Identify which cell holds the provided text, then report its [x, y] central coordinate. 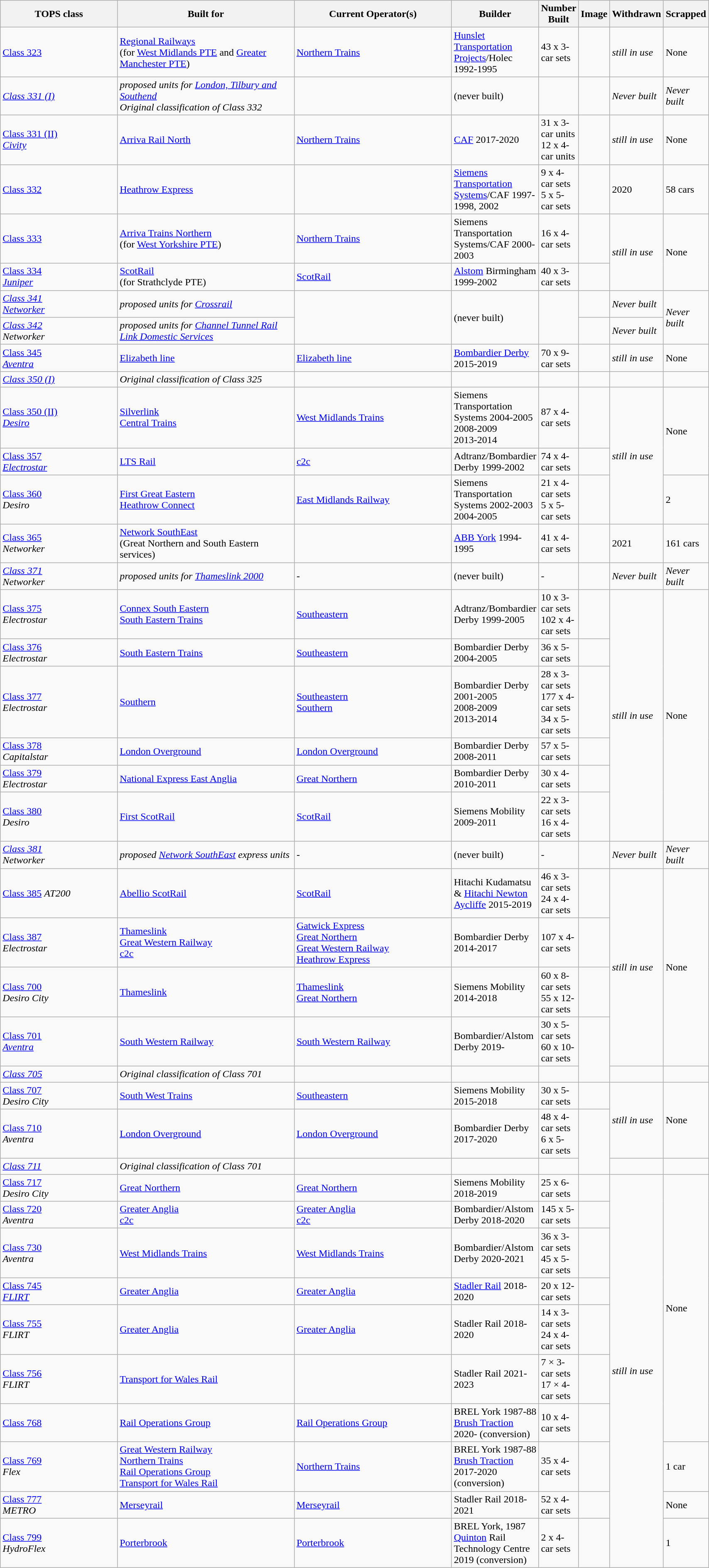
Class 350 (I) [59, 379]
Class 385 AT200 [59, 893]
proposed Network SouthEast express units [206, 855]
Class 755FLIRT [59, 1330]
CAF 2017-2020 [495, 140]
2 x 4-car sets [559, 1543]
Class 331 (I) [59, 96]
57 x 5-car sets [559, 752]
Original classification of Class 325 [206, 379]
East Midlands Railway [373, 500]
SilverlinkCentral Trains [206, 417]
Scrapped [686, 14]
Bombardier Derby 2001-20052008-20092013-2014 [495, 702]
Class 777METRO [59, 1505]
Class 371Networker [59, 576]
21 x 4-car sets5 x 5-car sets [559, 500]
Class 342Networker [59, 331]
1 [686, 1543]
Thameslink [206, 992]
Stadler Rail 2018-2021 [495, 1505]
20 x 12-car sets [559, 1291]
Hunslet Transportation Projects/Holec 1992-1995 [495, 52]
41 x 4-car sets [559, 544]
Class 332 [59, 189]
9 x 4-car sets5 x 5-car sets [559, 189]
Hitachi Kudamatsu & Hitachi Newton Aycliffe 2015-2019 [495, 893]
22 x 3-car sets16 x 4-car sets [559, 816]
Class 701Aventra [59, 1041]
South Eastern Trains [206, 653]
Class 381Networker [59, 855]
Class 360Desiro [59, 500]
161 cars [686, 544]
Alstom Birmingham 1999-2002 [495, 277]
Class 745FLIRT [59, 1291]
60 x 8-car sets55 x 12-car sets [559, 992]
Class 756FLIRT [59, 1379]
Gatwick ExpressGreat NorthernGreat Western RailwayHeathrow Express [373, 943]
Bombardier Derby 2010-2011 [495, 778]
Current Operator(s) [373, 14]
2020 [636, 189]
10 x 4-car sets [559, 1423]
Bombardier/Alstom Derby 2019- [495, 1041]
Siemens Transportation Systems/CAF 1997-1998, 2002 [495, 189]
30 x 5-car sets60 x 10-car sets [559, 1041]
Class 768 [59, 1423]
Class 710Aventra [59, 1134]
Siemens Mobility 2009-2011 [495, 816]
Class 341Networker [59, 304]
Built for [206, 14]
Class 799HydroFlex [59, 1543]
52 x 4-car sets [559, 1505]
Class 380Desiro [59, 816]
BREL York, 1987Quinton Rail Technology Centre 2019 (conversion) [495, 1543]
48 x 4-car sets6 x 5-car sets [559, 1134]
Class 769Flex [59, 1467]
Class 720Aventra [59, 1215]
7 × 3-car sets17 × 4-car sets [559, 1379]
36 x 3-car sets45 x 5-car sets [559, 1253]
Class 378Capitalstar [59, 752]
proposed units for London, Tilbury and Southend Original classification of Class 332 [206, 96]
1 car [686, 1467]
Connex South EasternSouth Eastern Trains [206, 615]
Class 376Electrostar [59, 653]
Bombardier/Alstom Derby 2018-2020 [495, 1215]
Class 379Electrostar [59, 778]
Siemens Transportation Systems 2002-20032004-2005 [495, 500]
Class 331 (II)Civity [59, 140]
36 x 5-car sets [559, 653]
LTS Rail [206, 461]
Bombardier Derby 2015-2019 [495, 358]
Class 387Electrostar [59, 943]
70 x 9-car sets [559, 358]
Bombardier Derby 2014-2017 [495, 943]
145 x 5-car sets [559, 1215]
107 x 4-car sets [559, 943]
Adtranz/Bombardier Derby 1999-2002 [495, 461]
2 [686, 500]
c2c [373, 461]
16 x 4-car sets [559, 238]
Class 377Electrostar [59, 702]
Adtranz/Bombardier Derby 1999-2005 [495, 615]
2021 [636, 544]
proposed units for Channel Tunnel Rail Link Domestic Services [206, 331]
Class 334Juniper [59, 277]
Siemens Transportation Systems/CAF 2000-2003 [495, 238]
National Express East Anglia [206, 778]
25 x 6-car sets [559, 1188]
Bombardier/Alstom Derby 2020-2021 [495, 1253]
First Great EasternHeathrow Connect [206, 500]
First ScotRail [206, 816]
74 x 4-car sets [559, 461]
Image [594, 14]
Regional Railways(for West Midlands PTE and Greater Manchester PTE) [206, 52]
Class 365Networker [59, 544]
Siemens Mobility 2015-2018 [495, 1095]
Bombardier Derby 2004-2005 [495, 653]
ABB York 1994-1995 [495, 544]
Heathrow Express [206, 189]
87 x 4-car sets [559, 417]
14 x 3-car sets24 x 4-car sets [559, 1330]
Class 717Desiro City [59, 1188]
ThameslinkGreat Western Railwayc2c [206, 943]
58 cars [686, 189]
Class 730Aventra [59, 1253]
Withdrawn [636, 14]
35 x 4-car sets [559, 1467]
TOPS class [59, 14]
46 x 3-car sets24 x 4-car sets [559, 893]
30 x 5-car sets [559, 1095]
Class 345Aventra [59, 358]
Class 350 (II)Desiro [59, 417]
SoutheasternSouthern [373, 702]
Siemens Transportation Systems 2004-20052008-20092013-2014 [495, 417]
Transport for Wales Rail [206, 1379]
31 x 3-car units12 x 4-car units [559, 140]
Arriva Trains Northern(for West Yorkshire PTE) [206, 238]
40 x 3-car sets [559, 277]
Builder [495, 14]
Stadler Rail 2021-2023 [495, 1379]
10 x 3-car sets102 x 4-car sets [559, 615]
Bombardier Derby 2008-2011 [495, 752]
Class 375Electrostar [59, 615]
Abellio ScotRail [206, 893]
proposed units for Thameslink 2000 [206, 576]
ThameslinkGreat Northern [373, 992]
ScotRail(for Strathclyde PTE) [206, 277]
Class 707Desiro City [59, 1095]
Class 711 [59, 1166]
30 x 4-car sets [559, 778]
Class 700Desiro City [59, 992]
Class 705 [59, 1074]
Class 333 [59, 238]
BREL York 1987-88Brush Traction 2020- (conversion) [495, 1423]
43 x 3-car sets [559, 52]
Network SouthEast(Great Northern and South Eastern services) [206, 544]
28 x 3-car sets177 x 4-car sets34 x 5-car sets [559, 702]
Number Built [559, 14]
Bombardier Derby 2017-2020 [495, 1134]
South West Trains [206, 1095]
Class 357Electrostar [59, 461]
Southern [206, 702]
Arriva Rail North [206, 140]
Siemens Mobility 2014-2018 [495, 992]
Great Western RailwayNorthern TrainsRail Operations GroupTransport for Wales Rail [206, 1467]
Siemens Mobility 2018-2019 [495, 1188]
proposed units for Crossrail [206, 304]
BREL York 1987-88Brush Traction 2017-2020 (conversion) [495, 1467]
Class 323 [59, 52]
